Identify which cell holds the provided text, then report its [x, y] central coordinate. 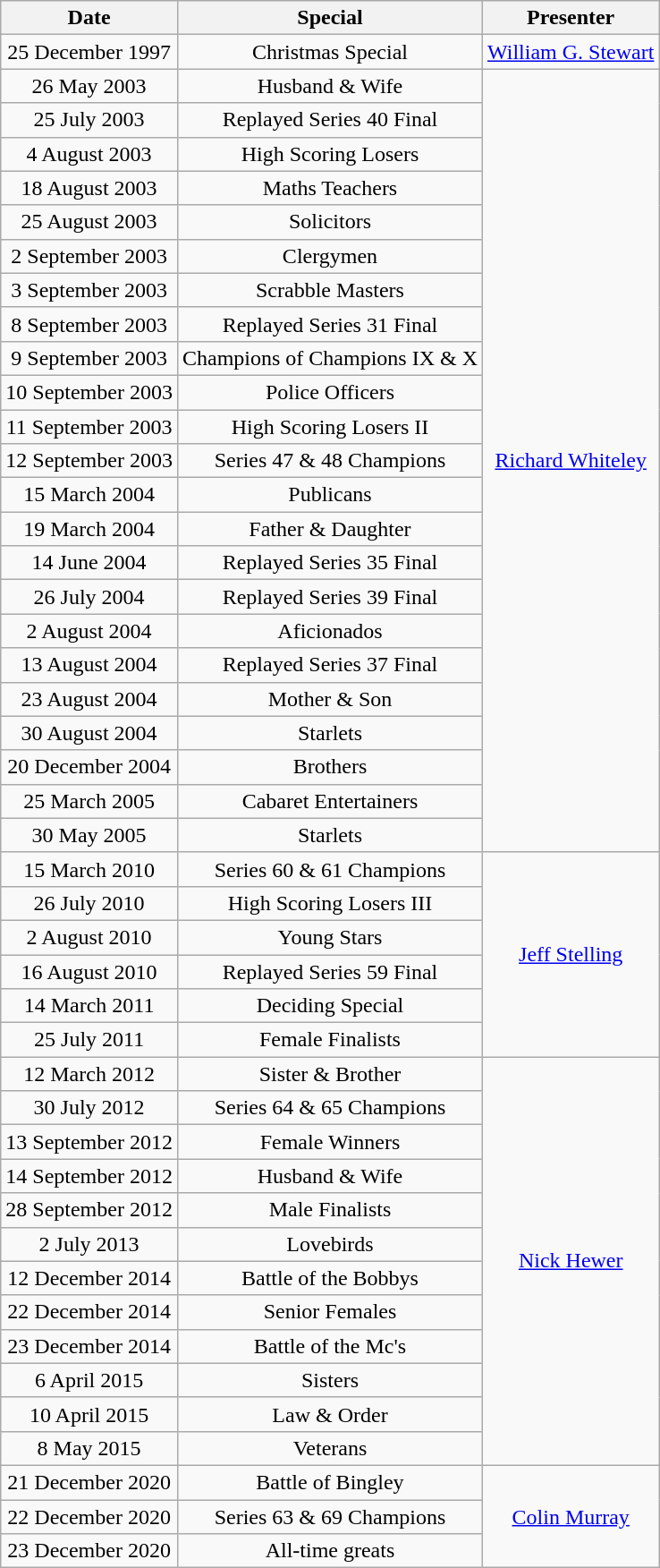
8 September 2003 [89, 324]
13 September 2012 [89, 1142]
Battle of the Mc's [329, 1346]
Deciding Special [329, 1006]
High Scoring Losers [329, 154]
Special [329, 18]
Colin Murray [571, 1516]
Law & Order [329, 1414]
Senior Females [329, 1312]
Battle of the Bobbys [329, 1278]
High Scoring Losers III [329, 903]
2 September 2003 [89, 256]
22 December 2014 [89, 1312]
2 August 2010 [89, 937]
30 July 2012 [89, 1108]
12 December 2014 [89, 1278]
26 July 2010 [89, 903]
25 March 2005 [89, 801]
Police Officers [329, 392]
20 December 2004 [89, 767]
Series 64 & 65 Champions [329, 1108]
23 December 2020 [89, 1551]
28 September 2012 [89, 1210]
Replayed Series 37 Final [329, 665]
Female Finalists [329, 1040]
William G. Stewart [571, 52]
30 August 2004 [89, 733]
Replayed Series 59 Final [329, 971]
Series 60 & 61 Champions [329, 869]
18 August 2003 [89, 188]
3 September 2003 [89, 290]
Cabaret Entertainers [329, 801]
25 July 2003 [89, 120]
Series 63 & 69 Champions [329, 1517]
10 April 2015 [89, 1414]
Series 47 & 48 Champions [329, 461]
4 August 2003 [89, 154]
26 July 2004 [89, 597]
Female Winners [329, 1142]
Maths Teachers [329, 188]
Jeff Stelling [571, 954]
All-time greats [329, 1551]
2 July 2013 [89, 1244]
14 September 2012 [89, 1176]
Nick Hewer [571, 1262]
6 April 2015 [89, 1380]
21 December 2020 [89, 1482]
Replayed Series 35 Final [329, 563]
13 August 2004 [89, 665]
Champions of Champions IX & X [329, 358]
11 September 2003 [89, 427]
12 September 2003 [89, 461]
Father & Daughter [329, 529]
High Scoring Losers II [329, 427]
22 December 2020 [89, 1517]
Mother & Son [329, 699]
14 June 2004 [89, 563]
Battle of Bingley [329, 1482]
Veterans [329, 1448]
26 May 2003 [89, 86]
30 May 2005 [89, 835]
23 August 2004 [89, 699]
Date [89, 18]
15 March 2004 [89, 495]
Replayed Series 31 Final [329, 324]
Scrabble Masters [329, 290]
2 August 2004 [89, 631]
8 May 2015 [89, 1448]
Solicitors [329, 222]
16 August 2010 [89, 971]
23 December 2014 [89, 1346]
Presenter [571, 18]
Sisters [329, 1380]
14 March 2011 [89, 1006]
Publicans [329, 495]
9 September 2003 [89, 358]
Lovebirds [329, 1244]
Clergymen [329, 256]
Brothers [329, 767]
10 September 2003 [89, 392]
25 July 2011 [89, 1040]
12 March 2012 [89, 1074]
25 December 1997 [89, 52]
Replayed Series 40 Final [329, 120]
Male Finalists [329, 1210]
Replayed Series 39 Final [329, 597]
Aficionados [329, 631]
Richard Whiteley [571, 460]
Sister & Brother [329, 1074]
15 March 2010 [89, 869]
25 August 2003 [89, 222]
19 March 2004 [89, 529]
Young Stars [329, 937]
Christmas Special [329, 52]
